Find where the given text appears and provide that cell's center as (X, Y) coordinate. 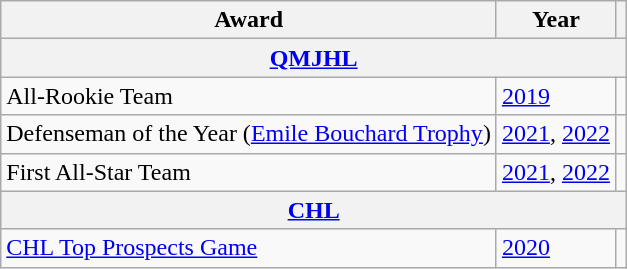
2020 (556, 248)
CHL (314, 210)
All-Rookie Team (249, 96)
2019 (556, 96)
First All-Star Team (249, 172)
Year (556, 20)
Defenseman of the Year (Emile Bouchard Trophy) (249, 134)
Award (249, 20)
QMJHL (314, 58)
CHL Top Prospects Game (249, 248)
